Provide the (X, Y) coordinate of the cell's center where the given text is located.  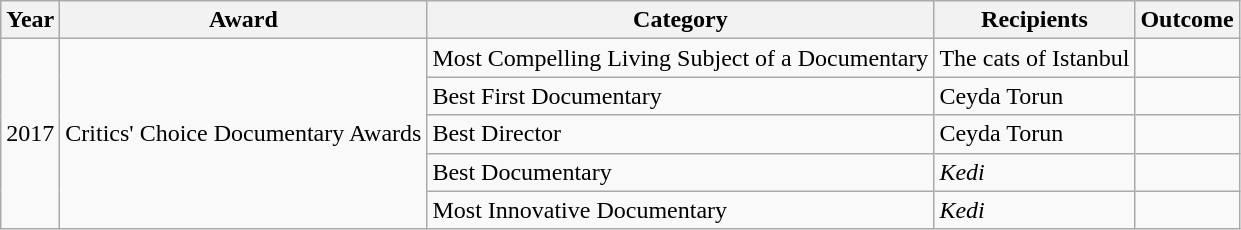
2017 (30, 134)
Recipients (1034, 20)
Best Documentary (680, 172)
Best Director (680, 134)
Category (680, 20)
Year (30, 20)
The cats of Istanbul (1034, 58)
Award (244, 20)
Outcome (1187, 20)
Critics' Choice Documentary Awards (244, 134)
Most Compelling Living Subject of a Documentary (680, 58)
Most Innovative Documentary (680, 210)
Best First Documentary (680, 96)
